Return [x, y] of the center of cell containing provided text 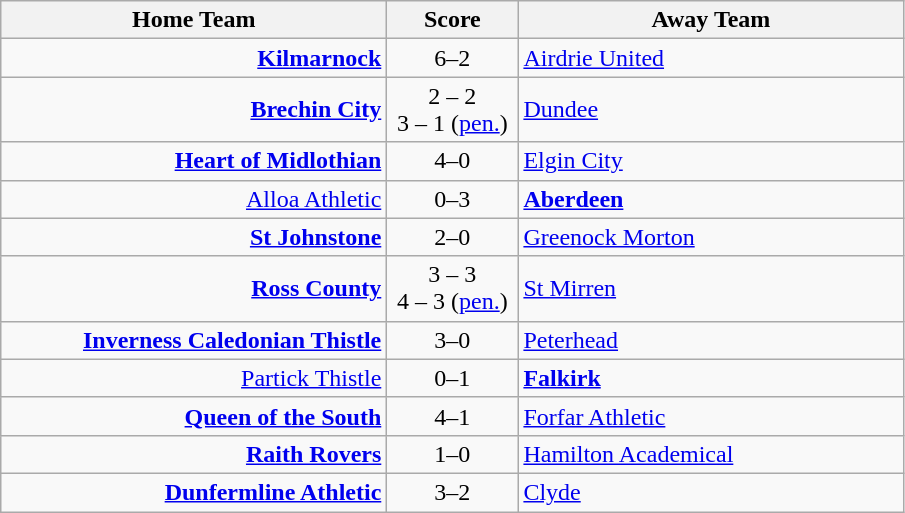
4–1 [452, 416]
Brechin City [194, 110]
Clyde [711, 492]
0–1 [452, 378]
Partick Thistle [194, 378]
4–0 [452, 161]
Hamilton Academical [711, 454]
St Johnstone [194, 237]
Alloa Athletic [194, 199]
Ross County [194, 288]
Forfar Athletic [711, 416]
2 – 2 3 – 1 (pen.) [452, 110]
Falkirk [711, 378]
Aberdeen [711, 199]
Away Team [711, 20]
Dunfermline Athletic [194, 492]
Elgin City [711, 161]
St Mirren [711, 288]
Peterhead [711, 340]
3 – 3 4 – 3 (pen.) [452, 288]
1–0 [452, 454]
Queen of the South [194, 416]
0–3 [452, 199]
Raith Rovers [194, 454]
3–0 [452, 340]
Airdrie United [711, 58]
Kilmarnock [194, 58]
Heart of Midlothian [194, 161]
Inverness Caledonian Thistle [194, 340]
Greenock Morton [711, 237]
2–0 [452, 237]
Dundee [711, 110]
6–2 [452, 58]
Score [452, 20]
3–2 [452, 492]
Home Team [194, 20]
